Detect which cell encompasses the target text, then output its [x, y] center coordinate. 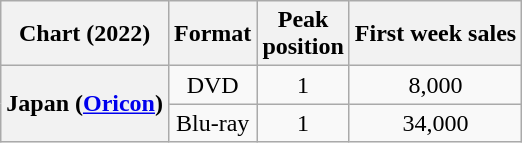
Peakposition [303, 34]
Japan (Oricon) [85, 104]
Chart (2022) [85, 34]
8,000 [435, 85]
Blu-ray [212, 123]
Format [212, 34]
DVD [212, 85]
34,000 [435, 123]
First week sales [435, 34]
